Detect which cell encompasses the target text, then output its [X, Y] center coordinate. 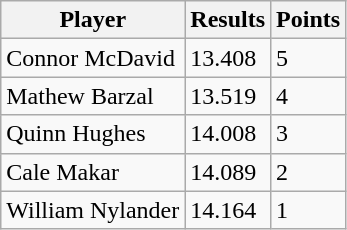
1 [308, 210]
Points [308, 20]
2 [308, 172]
Player [93, 20]
13.519 [228, 96]
William Nylander [93, 210]
3 [308, 134]
Cale Makar [93, 172]
4 [308, 96]
14.164 [228, 210]
14.089 [228, 172]
Results [228, 20]
13.408 [228, 58]
14.008 [228, 134]
Mathew Barzal [93, 96]
5 [308, 58]
Connor McDavid [93, 58]
Quinn Hughes [93, 134]
